Output the (X, Y) coordinate of the center of the cell containing the given text.  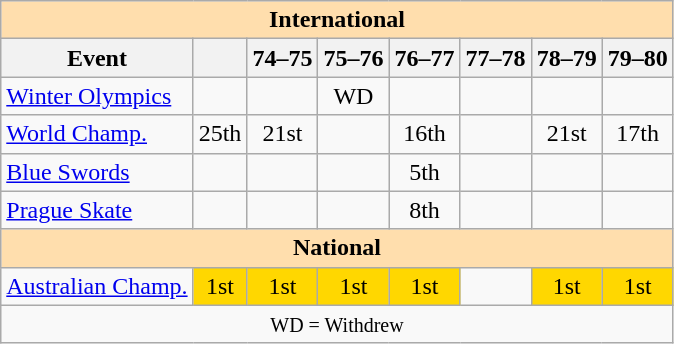
17th (638, 134)
78–79 (566, 58)
WD = Withdrew (337, 324)
International (337, 20)
74–75 (282, 58)
8th (424, 210)
75–76 (354, 58)
Event (97, 58)
25th (220, 134)
77–78 (496, 58)
Winter Olympics (97, 96)
Australian Champ. (97, 286)
79–80 (638, 58)
WD (354, 96)
Prague Skate (97, 210)
National (337, 248)
Blue Swords (97, 172)
16th (424, 134)
World Champ. (97, 134)
5th (424, 172)
76–77 (424, 58)
